Scan for the cell matching the given text and deliver its [x, y] coordinate at center. 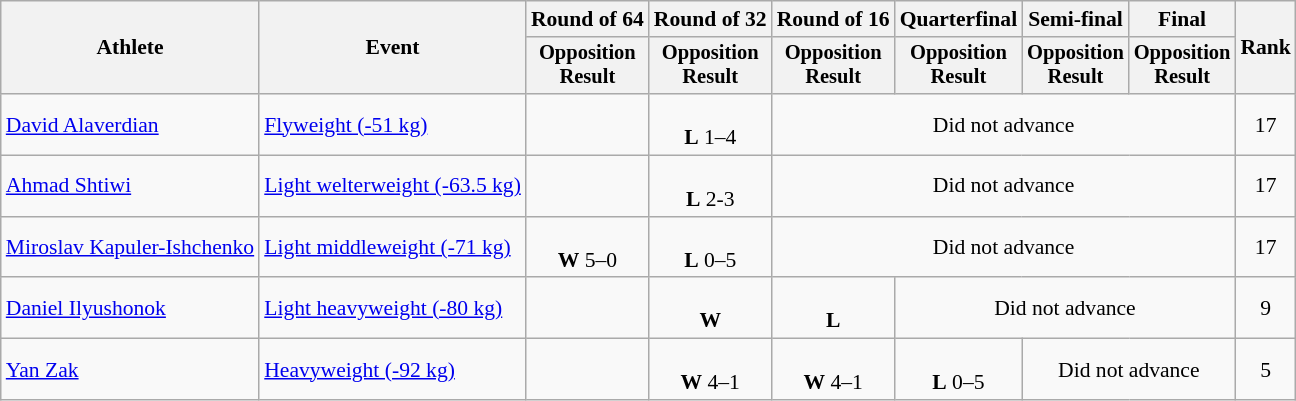
Light middleweight (-71 kg) [392, 248]
Final [1182, 19]
Round of 64 [588, 19]
Quarterfinal [959, 19]
W 5–0 [588, 248]
Yan Zak [130, 370]
Miroslav Kapuler-Ishchenko [130, 248]
Event [392, 48]
L 1–4 [710, 124]
Daniel Ilyushonok [130, 308]
L 2-3 [710, 186]
Round of 32 [710, 19]
Round of 16 [834, 19]
Ahmad Shtiwi [130, 186]
Light heavyweight (-80 kg) [392, 308]
W [710, 308]
5 [1266, 370]
L [834, 308]
Heavyweight (-92 kg) [392, 370]
Rank [1266, 48]
Flyweight (-51 kg) [392, 124]
Athlete [130, 48]
9 [1266, 308]
Light welterweight (-63.5 kg) [392, 186]
David Alaverdian [130, 124]
Semi-final [1076, 19]
